Return the [x, y] coordinate for the center point of the cell that contains the specified text.  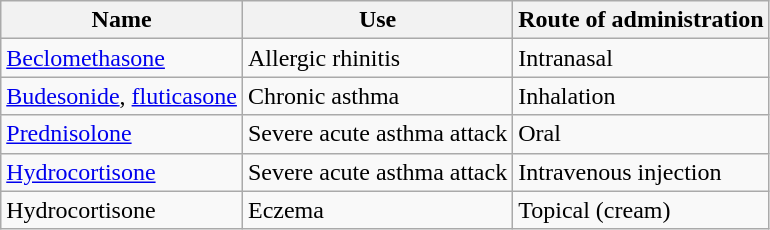
Beclomethasone [122, 58]
Use [377, 20]
Budesonide, fluticasone [122, 96]
Inhalation [641, 96]
Allergic rhinitis [377, 58]
Name [122, 20]
Eczema [377, 210]
Oral [641, 134]
Topical (cream) [641, 210]
Intravenous injection [641, 172]
Route of administration [641, 20]
Chronic asthma [377, 96]
Prednisolone [122, 134]
Intranasal [641, 58]
